Identify which cell holds the provided text, then report its [x, y] central coordinate. 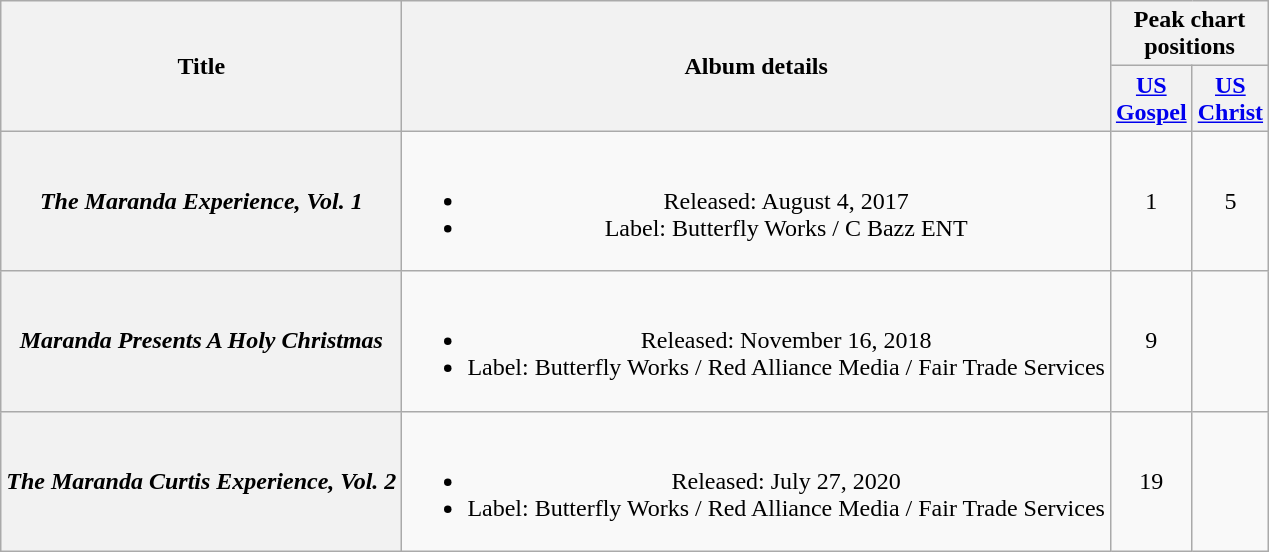
The Maranda Curtis Experience, Vol. 2 [202, 481]
Album details [756, 66]
Released: July 27, 2020Label: Butterfly Works / Red Alliance Media / Fair Trade Services [756, 481]
9 [1151, 341]
USChrist [1230, 98]
19 [1151, 481]
The Maranda Experience, Vol. 1 [202, 201]
Peak chart positions [1189, 34]
5 [1230, 201]
Title [202, 66]
1 [1151, 201]
Released: August 4, 2017Label: Butterfly Works / C Bazz ENT [756, 201]
Maranda Presents A Holy Christmas [202, 341]
USGospel [1151, 98]
Released: November 16, 2018Label: Butterfly Works / Red Alliance Media / Fair Trade Services [756, 341]
